Pinpoint the cell where the given text exists, returning its [x, y] midpoint coordinate. 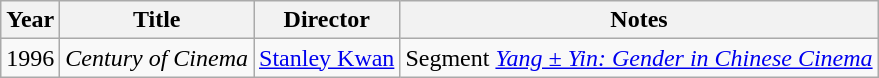
Year [30, 20]
1996 [30, 58]
Notes [639, 20]
Title [157, 20]
Segment Yang ± Yin: Gender in Chinese Cinema [639, 58]
Century of Cinema [157, 58]
Stanley Kwan [327, 58]
Director [327, 20]
